Identify which cell holds the provided text, then report its [X, Y] central coordinate. 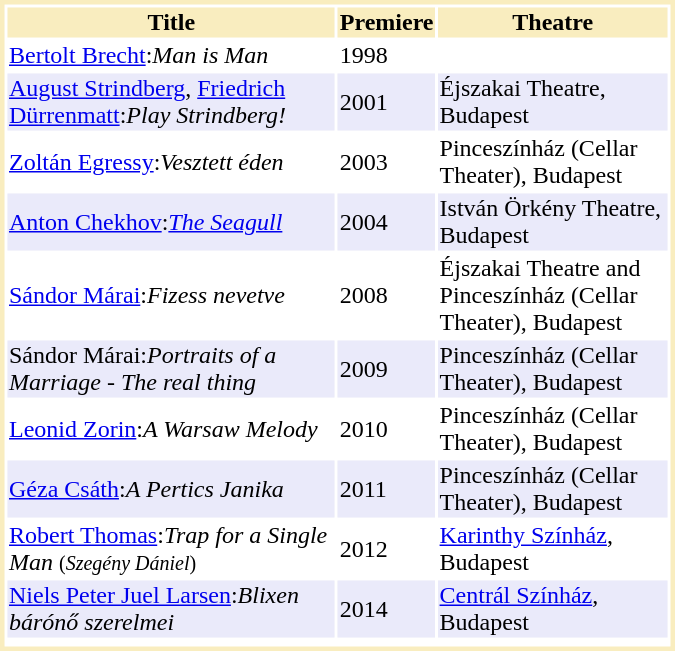
2010 [386, 428]
Zoltán Egressy:Vesztett éden [172, 162]
Niels Peter Juel Larsen:Blixen bárónő szerelmei [172, 608]
Sándor Márai:Portraits of a Marriage - The real thing [172, 368]
2004 [386, 222]
2009 [386, 368]
Centrál Színház, Budapest [552, 608]
2008 [386, 296]
Sándor Márai:Fizess nevetve [172, 296]
Premiere [386, 23]
2012 [386, 548]
Géza Csáth:A Pertics Janika [172, 488]
Theatre [552, 23]
2011 [386, 488]
2014 [386, 608]
2003 [386, 162]
Éjszakai Theatre and Pinceszínház (Cellar Theater), Budapest [552, 296]
Anton Chekhov:The Seagull [172, 222]
Robert Thomas:Trap for a Single Man (Szegény Dániel) [172, 548]
1998 [386, 55]
Title [172, 23]
August Strindberg, Friedrich Dürrenmatt:Play Strindberg! [172, 102]
2001 [386, 102]
Bertolt Brecht:Man is Man [172, 55]
Karinthy Színház, Budapest [552, 548]
István Örkény Theatre, Budapest [552, 222]
Éjszakai Theatre, Budapest [552, 102]
Leonid Zorin:A Warsaw Melody [172, 428]
